Extract the [x, y] coordinate from the center of the cell holding the provided text.  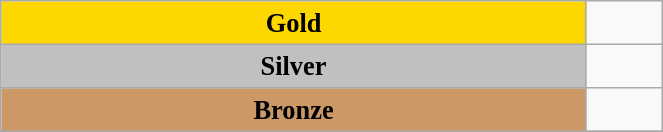
Bronze [294, 109]
Gold [294, 22]
Silver [294, 66]
